Scan for the cell matching the given text and deliver its [X, Y] coordinate at center. 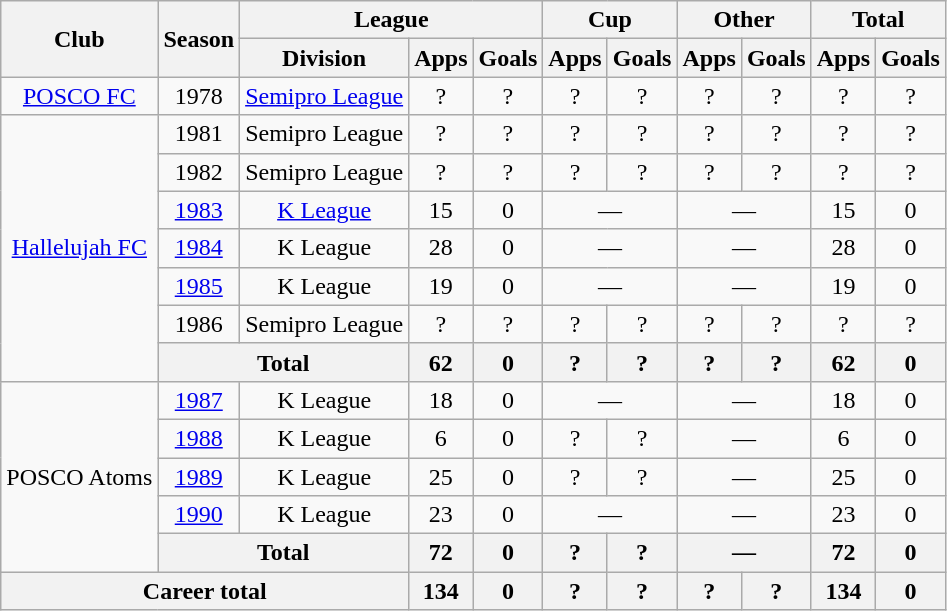
1986 [199, 324]
1981 [199, 134]
1984 [199, 248]
1983 [199, 210]
League [392, 20]
1989 [199, 477]
Career total [205, 591]
1987 [199, 400]
POSCO FC [80, 96]
1978 [199, 96]
1990 [199, 515]
1988 [199, 438]
Division [324, 58]
POSCO Atoms [80, 476]
Hallelujah FC [80, 248]
Club [80, 39]
Other [744, 20]
1985 [199, 286]
Season [199, 39]
Cup [610, 20]
1982 [199, 172]
